Search for the cell housing the specified text and yield its (x, y) center coordinate. 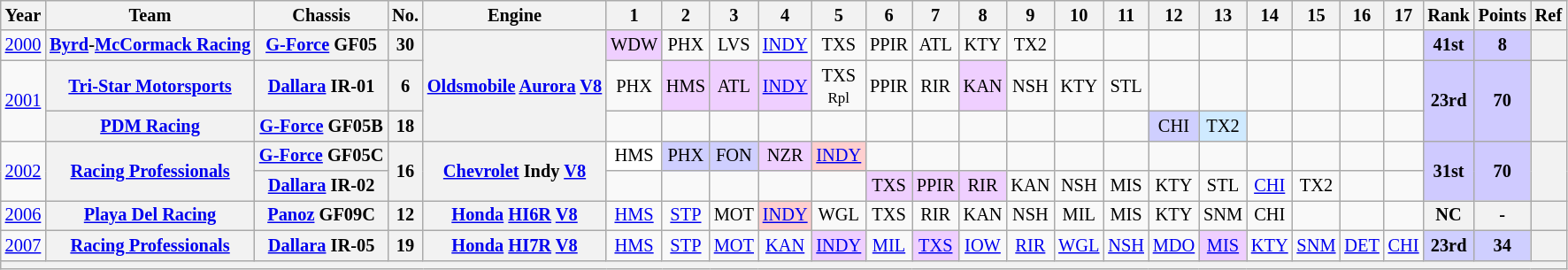
WDW (634, 45)
Engine (515, 15)
G-Force GF05B (321, 126)
- (1503, 215)
9 (1030, 15)
Year (23, 15)
10 (1079, 15)
19 (405, 245)
Rank (1448, 15)
2000 (23, 45)
DET (1361, 245)
TXSRpl (839, 86)
Team (150, 15)
MDO (1173, 245)
FON (734, 156)
Byrd-McCormack Racing (150, 45)
13 (1223, 15)
18 (405, 126)
Panoz GF09C (321, 215)
Chassis (321, 15)
Honda HI6R V8 (515, 215)
7 (936, 15)
2007 (23, 245)
Ref (1549, 15)
14 (1270, 15)
Chevrolet Indy V8 (515, 170)
PDM Racing (150, 126)
Dallara IR-01 (321, 86)
G-Force GF05 (321, 45)
2001 (23, 101)
41st (1448, 45)
31st (1448, 170)
Points (1503, 15)
17 (1403, 15)
Playa Del Racing (150, 215)
15 (1317, 15)
G-Force GF05C (321, 156)
34 (1503, 245)
2 (686, 15)
IOW (983, 245)
4 (786, 15)
LVS (734, 45)
11 (1126, 15)
Dallara IR-02 (321, 186)
30 (405, 45)
2002 (23, 170)
Dallara IR-05 (321, 245)
NC (1448, 215)
2006 (23, 215)
Oldsmobile Aurora V8 (515, 85)
NZR (786, 156)
5 (839, 15)
Tri-Star Motorsports (150, 86)
No. (405, 15)
Honda HI7R V8 (515, 245)
1 (634, 15)
3 (734, 15)
